Detect which cell encompasses the target text, then output its (x, y) center coordinate. 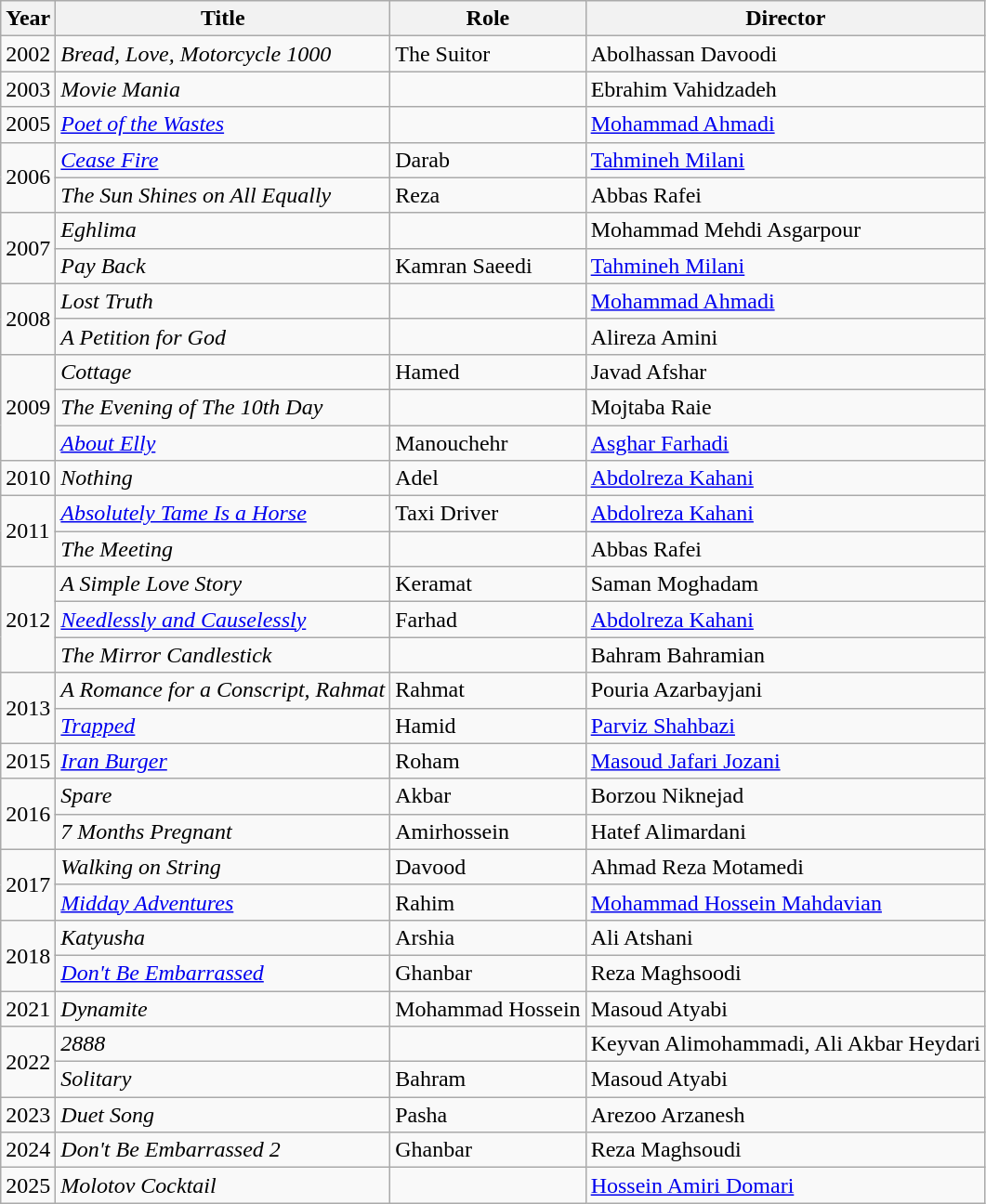
Rahmat (488, 690)
A Romance for a Conscript, Rahmat (223, 690)
Darab (488, 160)
Manouchehr (488, 443)
Don't Be Embarrassed (223, 973)
Borzou Niknejad (785, 796)
Hamid (488, 726)
Solitary (223, 1080)
The Meeting (223, 549)
The Evening of The 10th Day (223, 407)
Lost Truth (223, 301)
2007 (28, 248)
Rahim (488, 902)
Adel (488, 478)
2888 (223, 1044)
Mohammad Hossein (488, 1008)
Absolutely Tame Is a Horse (223, 514)
Keramat (488, 584)
Spare (223, 796)
Nothing (223, 478)
Alireza Amini (785, 336)
Eghlima (223, 230)
A Petition for God (223, 336)
2003 (28, 89)
2008 (28, 319)
The Sun Shines on All Equally (223, 195)
2015 (28, 761)
Poet of the Wastes (223, 124)
2022 (28, 1062)
2009 (28, 407)
Iran Burger (223, 761)
2010 (28, 478)
Needlessly and Causelessly (223, 620)
2011 (28, 531)
Cease Fire (223, 160)
Amirhossein (488, 831)
Arshia (488, 937)
2025 (28, 1185)
Farhad (488, 620)
Ali Atshani (785, 937)
Javad Afshar (785, 372)
Walking on String (223, 867)
Pasha (488, 1115)
Saman Moghadam (785, 584)
2023 (28, 1115)
Pay Back (223, 266)
Akbar (488, 796)
The Suitor (488, 54)
7 Months Pregnant (223, 831)
Hamed (488, 372)
Keyvan Alimohammadi, Ali Akbar Heydari (785, 1044)
Hossein Amiri Domari (785, 1185)
Katyusha (223, 937)
Movie Mania (223, 89)
Role (488, 19)
Abolhassan Davoodi (785, 54)
Davood (488, 867)
Asghar Farhadi (785, 443)
Roham (488, 761)
Cottage (223, 372)
2017 (28, 884)
About Elly (223, 443)
Masoud Jafari Jozani (785, 761)
Bread, Love, Motorcycle 1000 (223, 54)
Reza (488, 195)
Parviz Shahbazi (785, 726)
Bahram (488, 1080)
2012 (28, 620)
Title (223, 19)
Reza Maghsoudi (785, 1150)
Molotov Cocktail (223, 1185)
Year (28, 19)
2021 (28, 1008)
Trapped (223, 726)
Duet Song (223, 1115)
Don't Be Embarrassed 2 (223, 1150)
A Simple Love Story (223, 584)
Midday Adventures (223, 902)
2016 (28, 814)
Hatef Alimardani (785, 831)
Ahmad Reza Motamedi (785, 867)
Kamran Saeedi (488, 266)
Reza Maghsoodi (785, 973)
2002 (28, 54)
Arezoo Arzanesh (785, 1115)
Pouria Azarbayjani (785, 690)
2024 (28, 1150)
Ebrahim Vahidzadeh (785, 89)
The Mirror Candlestick (223, 655)
2013 (28, 708)
2005 (28, 124)
Mohammad Mehdi Asgarpour (785, 230)
Dynamite (223, 1008)
2006 (28, 177)
Mojtaba Raie (785, 407)
Director (785, 19)
Bahram Bahramian (785, 655)
Taxi Driver (488, 514)
2018 (28, 955)
Mohammad Hossein Mahdavian (785, 902)
